Output the [x, y] coordinate of the center of the cell containing the given text.  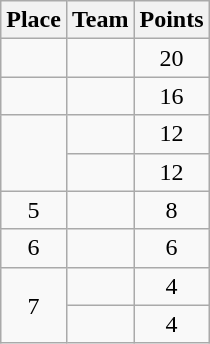
7 [34, 305]
16 [172, 96]
8 [172, 210]
Place [34, 20]
Points [172, 20]
Team [100, 20]
20 [172, 58]
5 [34, 210]
